Return (X, Y) of the center of cell containing provided text 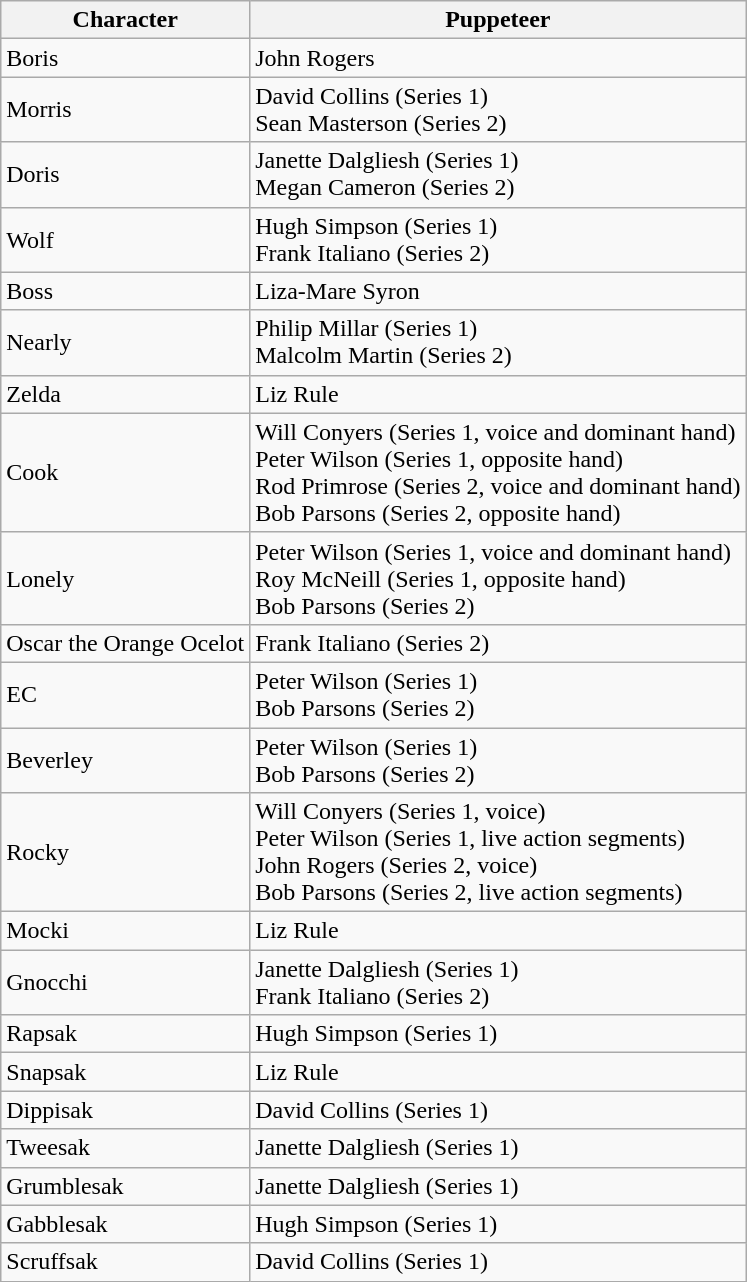
Boss (126, 291)
Hugh Simpson (Series 1)Frank Italiano (Series 2) (498, 240)
Mocki (126, 931)
Liza-Mare Syron (498, 291)
Cook (126, 472)
Dippisak (126, 1110)
Beverley (126, 760)
Lonely (126, 578)
Frank Italiano (Series 2) (498, 643)
Gabblesak (126, 1224)
Oscar the Orange Ocelot (126, 643)
Scruffsak (126, 1262)
Peter Wilson (Series 1, voice and dominant hand)Roy McNeill (Series 1, opposite hand)Bob Parsons (Series 2) (498, 578)
David Collins (Series 1)Sean Masterson (Series 2) (498, 110)
Boris (126, 58)
Puppeteer (498, 20)
Morris (126, 110)
EC (126, 694)
Janette Dalgliesh (Series 1)Frank Italiano (Series 2) (498, 982)
Snapsak (126, 1072)
Wolf (126, 240)
Philip Millar (Series 1)Malcolm Martin (Series 2) (498, 342)
Will Conyers (Series 1, voice)Peter Wilson (Series 1, live action segments)John Rogers (Series 2, voice)Bob Parsons (Series 2, live action segments) (498, 852)
Rapsak (126, 1034)
Character (126, 20)
Grumblesak (126, 1186)
Tweesak (126, 1148)
Janette Dalgliesh (Series 1)Megan Cameron (Series 2) (498, 174)
Zelda (126, 394)
Rocky (126, 852)
John Rogers (498, 58)
Doris (126, 174)
Gnocchi (126, 982)
Nearly (126, 342)
